For the text-containing cell, return its midpoint in [X, Y] coordinate format. 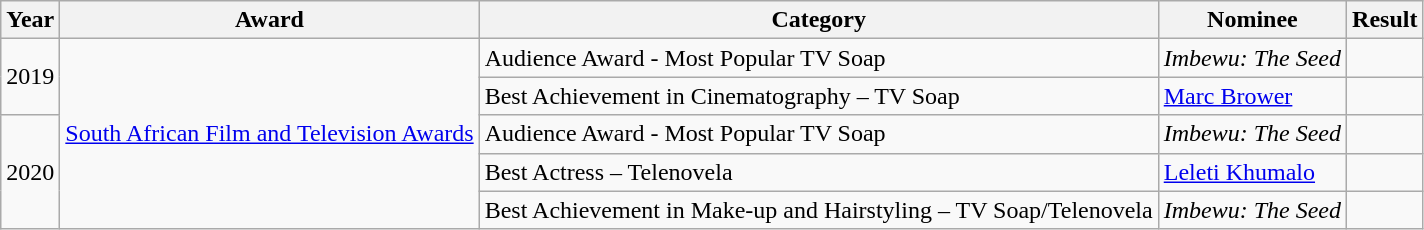
2020 [30, 172]
Year [30, 20]
Leleti Khumalo [1252, 172]
2019 [30, 77]
Category [818, 20]
Best Actress – Telenovela [818, 172]
Best Achievement in Cinematography – TV Soap [818, 96]
Best Achievement in Make-up and Hairstyling – TV Soap/Telenovela [818, 210]
Result [1385, 20]
South African Film and Television Awards [270, 134]
Nominee [1252, 20]
Marc Brower [1252, 96]
Award [270, 20]
